Determine the (x, y) coordinate at the center of the cell enclosing the given text.  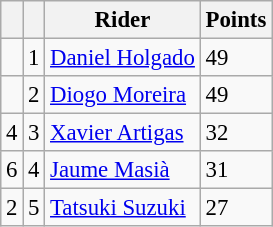
5 (34, 208)
1 (34, 58)
Diogo Moreira (122, 95)
Tatsuki Suzuki (122, 208)
32 (236, 133)
3 (34, 133)
31 (236, 170)
Rider (122, 20)
Jaume Masià (122, 170)
Xavier Artigas (122, 133)
27 (236, 208)
6 (12, 170)
Points (236, 20)
Daniel Holgado (122, 58)
